From the cell containing the given text, extract its center point as [x, y] coordinate. 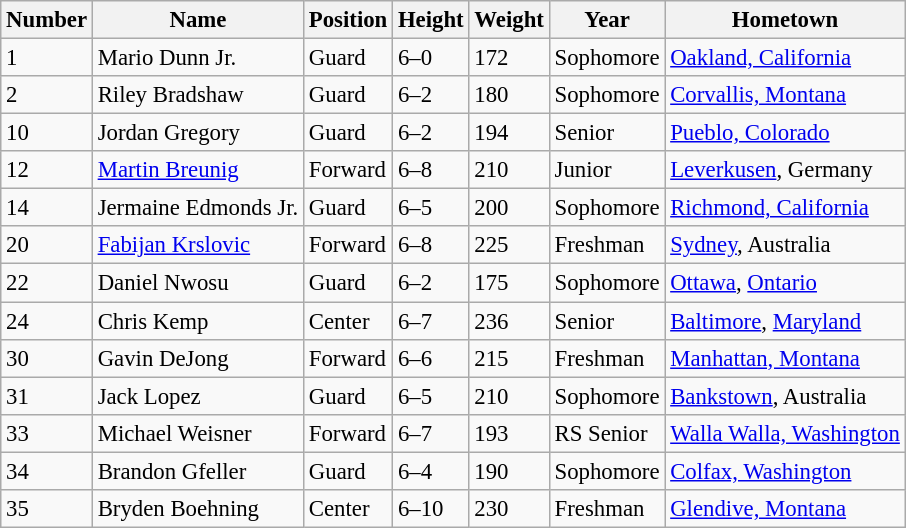
Brandon Gfeller [198, 471]
34 [47, 471]
Name [198, 20]
Height [431, 20]
31 [47, 396]
172 [509, 58]
200 [509, 208]
Richmond, California [785, 208]
215 [509, 358]
Junior [607, 170]
Michael Weisner [198, 433]
193 [509, 433]
Colfax, Washington [785, 471]
190 [509, 471]
175 [509, 283]
Daniel Nwosu [198, 283]
Gavin DeJong [198, 358]
Chris Kemp [198, 321]
230 [509, 509]
Jordan Gregory [198, 133]
Hometown [785, 20]
Baltimore, Maryland [785, 321]
12 [47, 170]
6–0 [431, 58]
Weight [509, 20]
Martin Breunig [198, 170]
24 [47, 321]
Glendive, Montana [785, 509]
Sydney, Australia [785, 245]
20 [47, 245]
Year [607, 20]
Walla Walla, Washington [785, 433]
22 [47, 283]
6–10 [431, 509]
33 [47, 433]
Jermaine Edmonds Jr. [198, 208]
Position [348, 20]
Jack Lopez [198, 396]
Bankstown, Australia [785, 396]
Number [47, 20]
2 [47, 95]
Pueblo, Colorado [785, 133]
14 [47, 208]
Corvallis, Montana [785, 95]
Fabijan Krslovic [198, 245]
RS Senior [607, 433]
Manhattan, Montana [785, 358]
Riley Bradshaw [198, 95]
225 [509, 245]
1 [47, 58]
30 [47, 358]
Leverkusen, Germany [785, 170]
6–4 [431, 471]
6–6 [431, 358]
Mario Dunn Jr. [198, 58]
35 [47, 509]
194 [509, 133]
Oakland, California [785, 58]
10 [47, 133]
236 [509, 321]
180 [509, 95]
Bryden Boehning [198, 509]
Ottawa, Ontario [785, 283]
